Determine the [X, Y] coordinate at the center of the cell enclosing the given text.  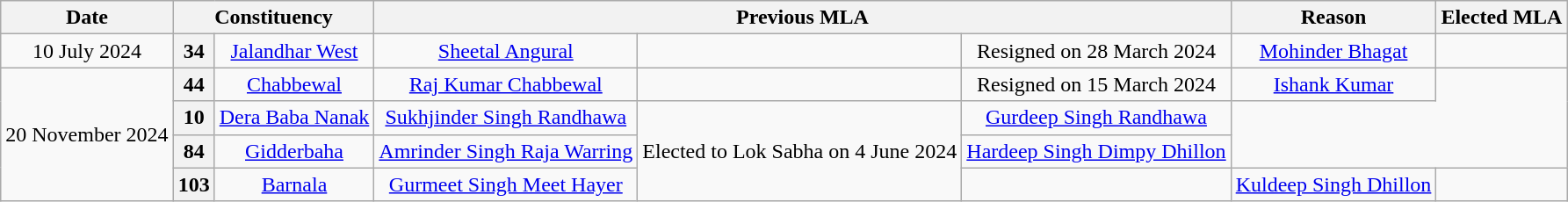
Elected to Lok Sabha on 4 June 2024 [799, 151]
84 [193, 151]
103 [193, 184]
Jalandhar West [294, 51]
20 November 2024 [87, 134]
Date [87, 18]
Reason [1333, 18]
Resigned on 15 March 2024 [1096, 84]
Sheetal Angural [506, 51]
Previous MLA [803, 18]
10 July 2024 [87, 51]
Gurdeep Singh Randhawa [1096, 118]
Elected MLA [1502, 18]
Gidderbaha [294, 151]
Amrinder Singh Raja Warring [506, 151]
Barnala [294, 184]
Mohinder Bhagat [1333, 51]
Sukhjinder Singh Randhawa [506, 118]
Dera Baba Nanak [294, 118]
Constituency [274, 18]
44 [193, 84]
Hardeep Singh Dimpy Dhillon [1096, 151]
Raj Kumar Chabbewal [506, 84]
Kuldeep Singh Dhillon [1333, 184]
Gurmeet Singh Meet Hayer [506, 184]
10 [193, 118]
34 [193, 51]
Chabbewal [294, 84]
Resigned on 28 March 2024 [1096, 51]
Ishank Kumar [1333, 84]
